For the text-containing cell, return its midpoint in [X, Y] coordinate format. 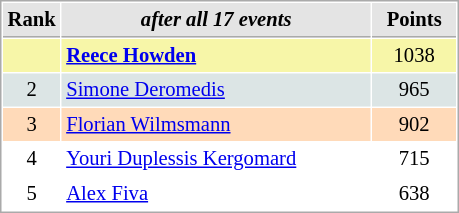
3 [32, 124]
after all 17 events [216, 20]
Points [414, 20]
Alex Fiva [216, 194]
902 [414, 124]
4 [32, 158]
715 [414, 158]
965 [414, 90]
Florian Wilmsmann [216, 124]
5 [32, 194]
Simone Deromedis [216, 90]
638 [414, 194]
Reece Howden [216, 56]
2 [32, 90]
Rank [32, 20]
1038 [414, 56]
Youri Duplessis Kergomard [216, 158]
